Identify which cell holds the provided text, then report its (x, y) central coordinate. 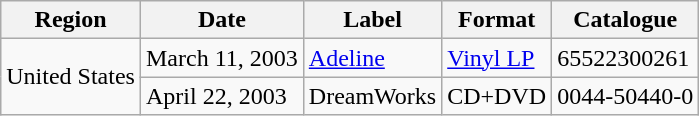
Label (372, 20)
April 22, 2003 (222, 96)
Format (497, 20)
65522300261 (626, 58)
March 11, 2003 (222, 58)
0044-50440-0 (626, 96)
Adeline (372, 58)
Vinyl LP (497, 58)
CD+DVD (497, 96)
United States (71, 77)
DreamWorks (372, 96)
Region (71, 20)
Date (222, 20)
Catalogue (626, 20)
